Output the (x, y) coordinate of the center of the cell containing the given text.  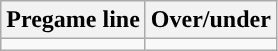
Pregame line (74, 20)
Over/under (210, 20)
